Determine the [x, y] coordinate at the center of the cell enclosing the given text.  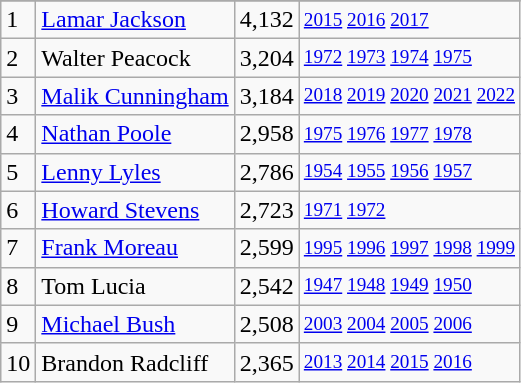
3 [18, 96]
5 [18, 172]
3,184 [266, 96]
2,958 [266, 134]
10 [18, 362]
Nathan Poole [135, 134]
6 [18, 210]
4 [18, 134]
1995 1996 1997 1998 1999 [409, 248]
1972 1973 1974 1975 [409, 58]
1954 1955 1956 1957 [409, 172]
7 [18, 248]
3,204 [266, 58]
2,508 [266, 324]
Lenny Lyles [135, 172]
Walter Peacock [135, 58]
Howard Stevens [135, 210]
Tom Lucia [135, 286]
8 [18, 286]
1 [18, 20]
Michael Bush [135, 324]
Frank Moreau [135, 248]
2015 2016 2017 [409, 20]
2018 2019 2020 2021 2022 [409, 96]
Lamar Jackson [135, 20]
1971 1972 [409, 210]
2003 2004 2005 2006 [409, 324]
2,786 [266, 172]
2,599 [266, 248]
Brandon Radcliff [135, 362]
4,132 [266, 20]
2013 2014 2015 2016 [409, 362]
2,365 [266, 362]
1975 1976 1977 1978 [409, 134]
Malik Cunningham [135, 96]
2,723 [266, 210]
2 [18, 58]
9 [18, 324]
2,542 [266, 286]
1947 1948 1949 1950 [409, 286]
